Determine the (x, y) coordinate at the center of the cell enclosing the given text.  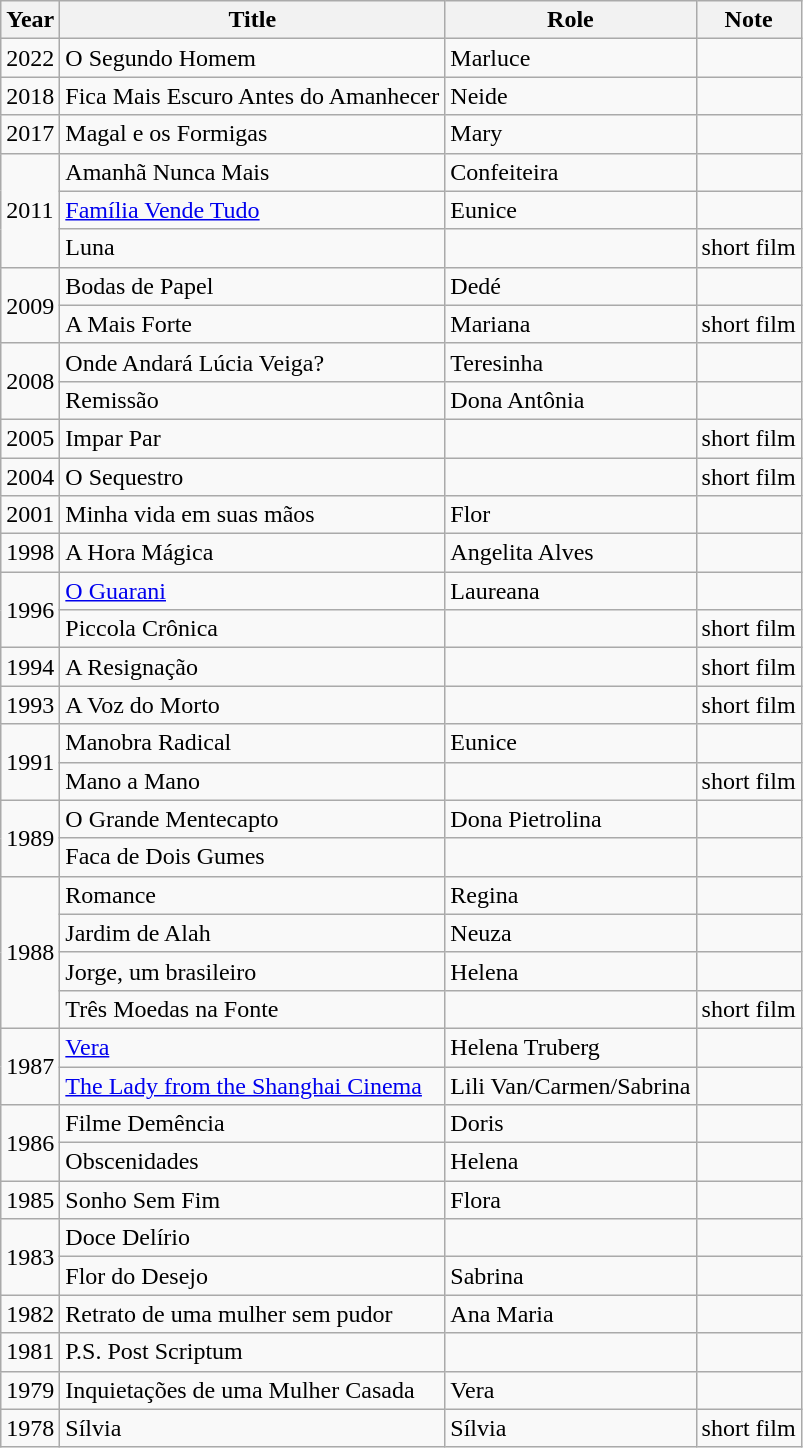
Helena Truberg (570, 1047)
Marluce (570, 58)
Sonho Sem Fim (252, 1200)
O Grande Mentecapto (252, 819)
Impar Par (252, 438)
Magal e os Formigas (252, 134)
Mano a Mano (252, 781)
1994 (30, 667)
Lili Van/Carmen/Sabrina (570, 1085)
Três Moedas na Fonte (252, 1009)
Fica Mais Escuro Antes do Amanhecer (252, 96)
Retrato de uma mulher sem pudor (252, 1314)
Regina (570, 895)
The Lady from the Shanghai Cinema (252, 1085)
1979 (30, 1390)
A Mais Forte (252, 324)
Angelita Alves (570, 553)
Note (748, 20)
2011 (30, 210)
1986 (30, 1143)
Flor do Desejo (252, 1276)
O Segundo Homem (252, 58)
Year (30, 20)
Jardim de Alah (252, 933)
1993 (30, 705)
Amanhã Nunca Mais (252, 172)
1987 (30, 1066)
1983 (30, 1257)
1981 (30, 1352)
Onde Andará Lúcia Veiga? (252, 362)
A Hora Mágica (252, 553)
Flor (570, 515)
2018 (30, 96)
Neuza (570, 933)
Filme Demência (252, 1124)
Ana Maria (570, 1314)
2022 (30, 58)
Dona Antônia (570, 400)
O Sequestro (252, 477)
Laureana (570, 591)
Luna (252, 248)
1996 (30, 610)
Title (252, 20)
2008 (30, 381)
O Guarani (252, 591)
Família Vende Tudo (252, 210)
Neide (570, 96)
2017 (30, 134)
2005 (30, 438)
Inquietações de uma Mulher Casada (252, 1390)
Mary (570, 134)
1985 (30, 1200)
Piccola Crônica (252, 629)
Dedé (570, 286)
Teresinha (570, 362)
2001 (30, 515)
Bodas de Papel (252, 286)
1982 (30, 1314)
Mariana (570, 324)
Flora (570, 1200)
A Voz do Morto (252, 705)
A Resignação (252, 667)
Sabrina (570, 1276)
Obscenidades (252, 1162)
2009 (30, 305)
1998 (30, 553)
1991 (30, 762)
2004 (30, 477)
1988 (30, 952)
1989 (30, 838)
Manobra Radical (252, 743)
Romance (252, 895)
1978 (30, 1428)
Doris (570, 1124)
Minha vida em suas mãos (252, 515)
Confeiteira (570, 172)
Remissão (252, 400)
Faca de Dois Gumes (252, 857)
Role (570, 20)
P.S. Post Scriptum (252, 1352)
Doce Delírio (252, 1238)
Jorge, um brasileiro (252, 971)
Dona Pietrolina (570, 819)
